Identify which cell holds the provided text, then report its [x, y] central coordinate. 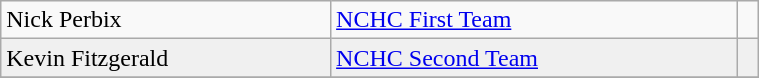
NCHC Second Team [534, 58]
Nick Perbix [166, 20]
NCHC First Team [534, 20]
Kevin Fitzgerald [166, 58]
